Identify which cell holds the provided text, then report its [x, y] central coordinate. 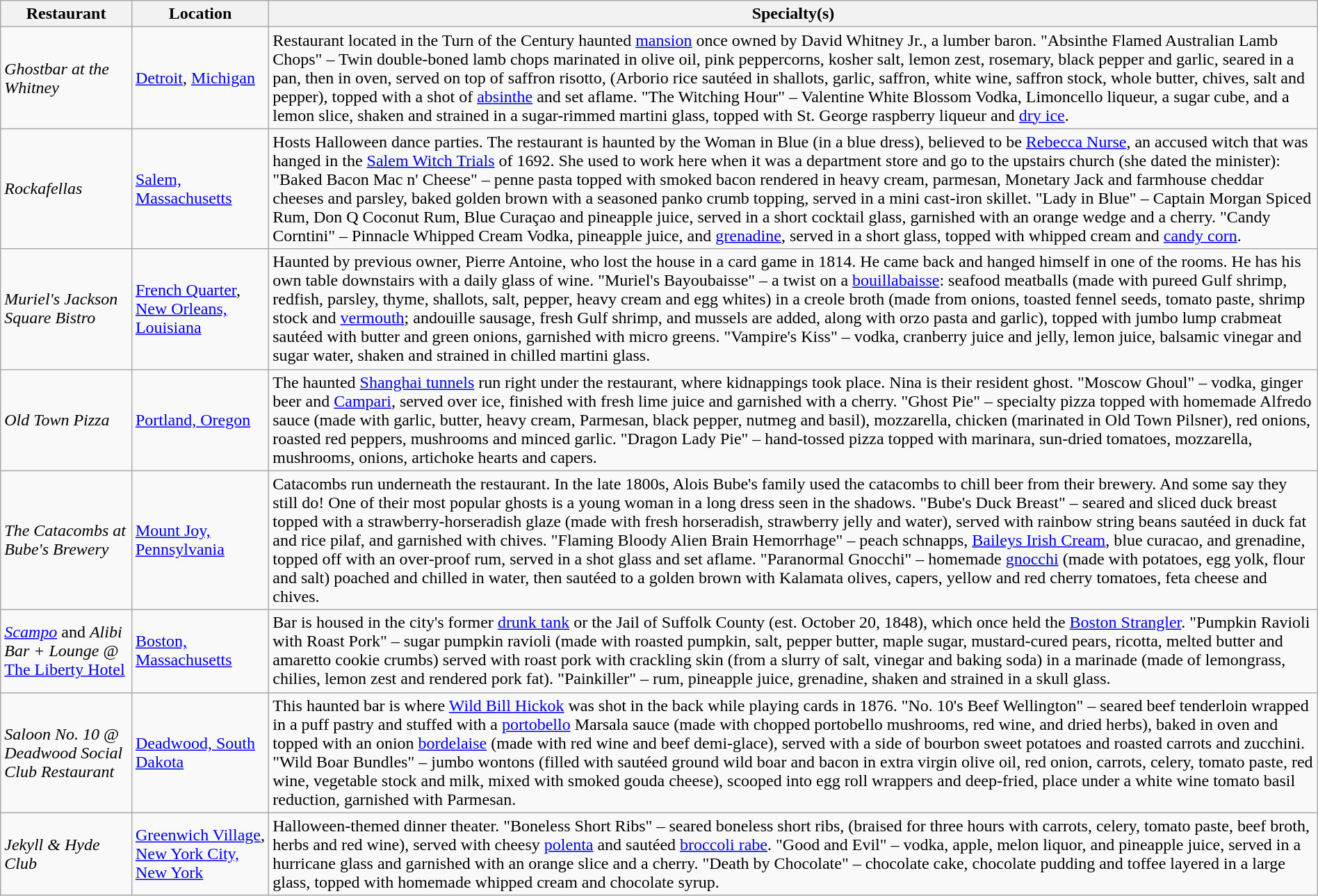
Ghostbar at the Whitney [67, 78]
The Catacombs at Bube's Brewery [67, 540]
Location [200, 14]
Mount Joy, Pennsylvania [200, 540]
Specialty(s) [794, 14]
Old Town Pizza [67, 420]
Deadwood, South Dakota [200, 752]
Muriel's Jackson Square Bistro [67, 309]
Salem, Massachusetts [200, 189]
Restaurant [67, 14]
Rockafellas [67, 189]
Jekyll & Hyde Club [67, 854]
Detroit, Michigan [200, 78]
French Quarter, New Orleans, Louisiana [200, 309]
Portland, Oregon [200, 420]
Saloon No. 10 @ Deadwood Social Club Restaurant [67, 752]
Scampo and Alibi Bar + Lounge @ The Liberty Hotel [67, 651]
Greenwich Village, New York City, New York [200, 854]
Boston, Massachusetts [200, 651]
